Detect which cell encompasses the target text, then output its [x, y] center coordinate. 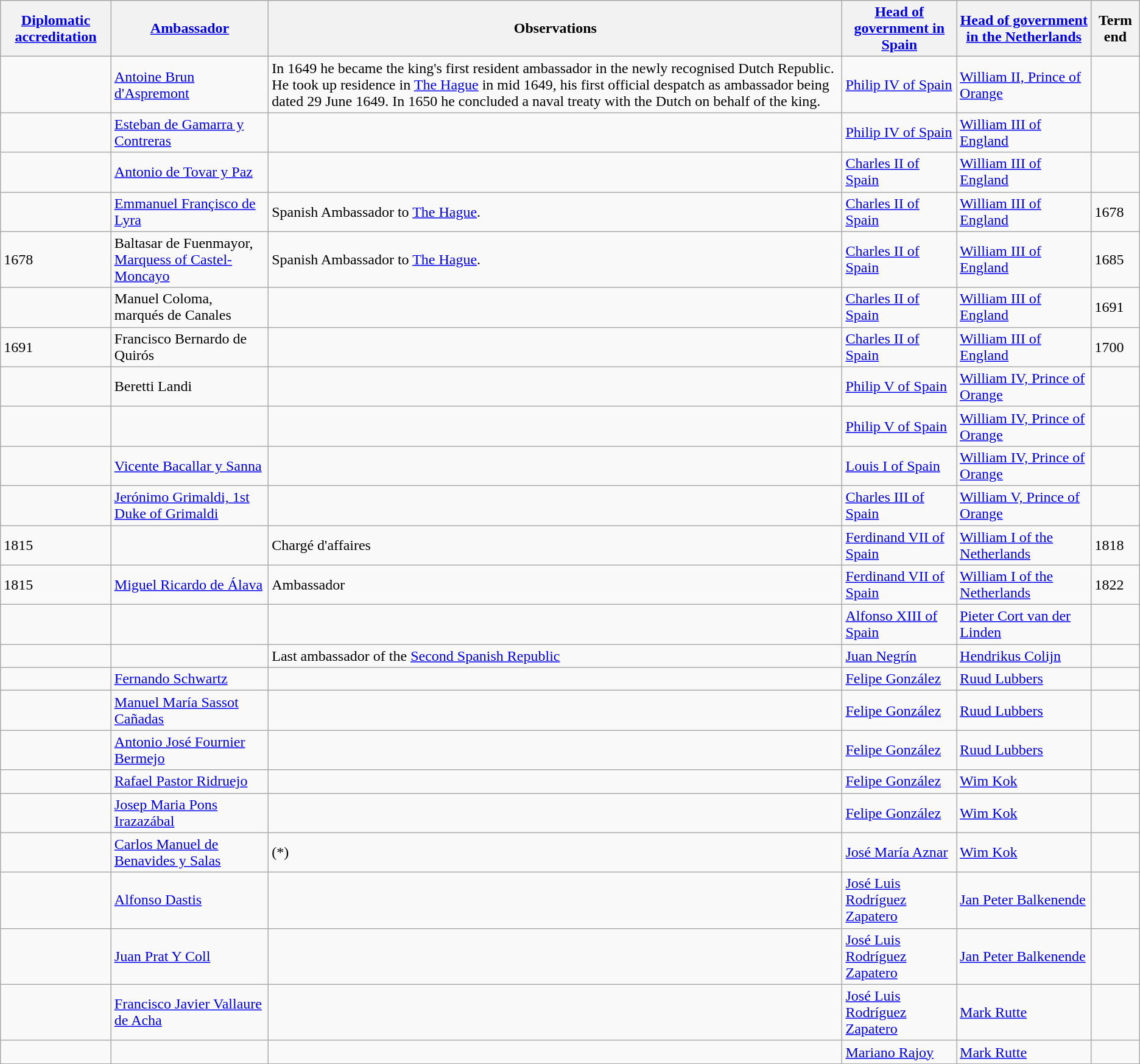
Beretti Landi [189, 386]
Vicente Bacallar y Sanna [189, 465]
Juan Prat Y Coll [189, 956]
Last ambassador of the Second Spanish Republic [555, 656]
Pieter Cort van der Linden [1024, 625]
Antoine Brun d'Aspremont [189, 85]
Hendrikus Colijn [1024, 656]
William V, Prince of Orange [1024, 506]
Alfonso XIII of Spain [899, 625]
Rafael Pastor Ridruejo [189, 781]
José María Aznar [899, 853]
Miguel Ricardo de Álava [189, 585]
Carlos Manuel de Benavides y Salas [189, 853]
Emmanuel Françisco de Lyra [189, 212]
Juan Negrín [899, 656]
1822 [1116, 585]
Louis I of Spain [899, 465]
Head of government in the Netherlands [1024, 29]
Francisco Bernardo de Quirós [189, 347]
1818 [1116, 544]
Charles III of Spain [899, 506]
William II, Prince of Orange [1024, 85]
Francisco Javier Vallaure de Acha [189, 1012]
Manuel María Sassot Cañadas [189, 710]
Josep Maria Pons Irazazábal [189, 812]
Manuel Coloma, marqués de Canales [189, 307]
Antonio José Fournier Bermejo [189, 750]
Jerónimo Grimaldi, 1st Duke of Grimaldi [189, 506]
Observations [555, 29]
Esteban de Gamarra y Contreras [189, 133]
Alfonso Dastis [189, 900]
(*) [555, 853]
Baltasar de Fuenmayor, Marquess of Castel-Moncayo [189, 259]
Fernando Schwartz [189, 679]
Term end [1116, 29]
Antonio de Tovar y Paz [189, 172]
Head of government in Spain [899, 29]
1685 [1116, 259]
Chargé d'affaires [555, 544]
Diplomatic accreditation [56, 29]
1700 [1116, 347]
Mariano Rajoy [899, 1052]
